Scan for the cell matching the given text and deliver its (X, Y) coordinate at center. 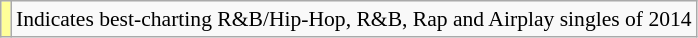
Indicates best-charting R&B/Hip-Hop, R&B, Rap and Airplay singles of 2014 (354, 19)
